Determine the (x, y) coordinate at the center of the cell enclosing the given text.  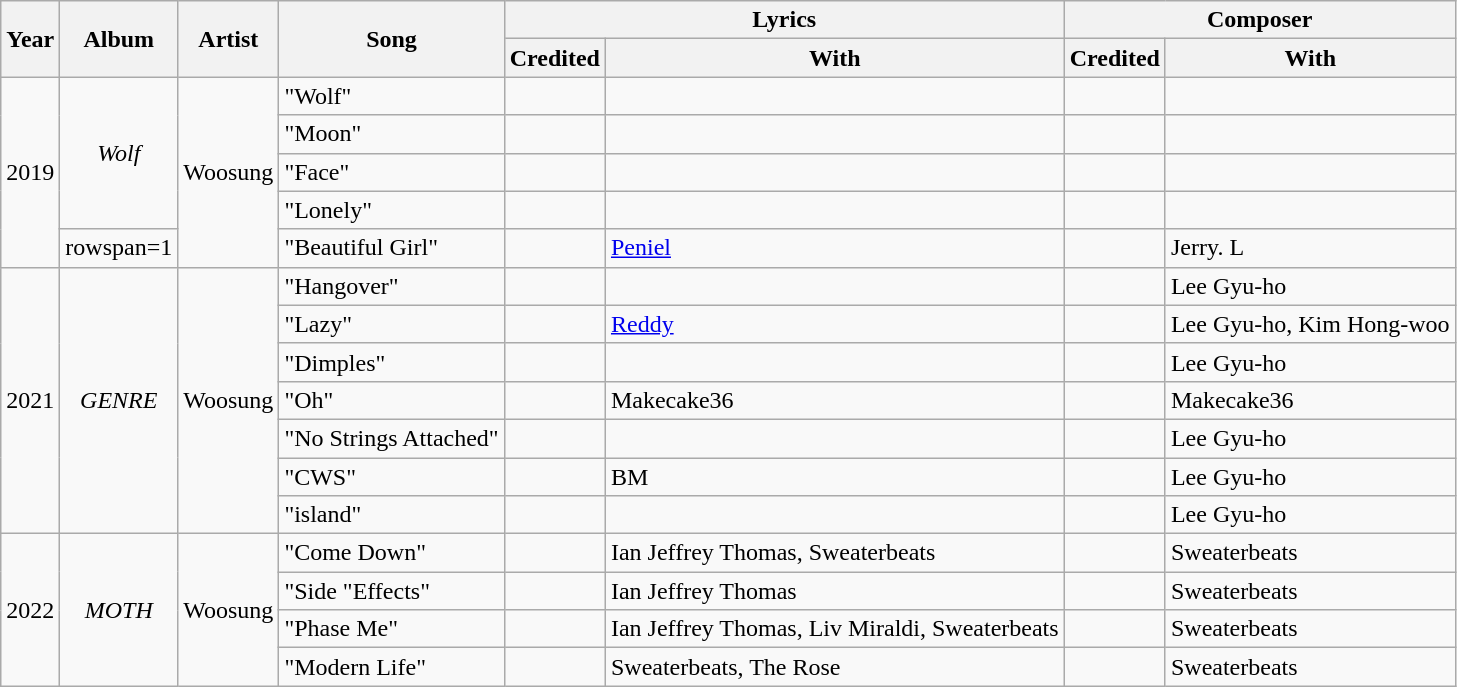
2021 (30, 400)
"Lonely" (392, 210)
"Side "Effects" (392, 591)
BM (834, 477)
Lee Gyu-ho, Kim Hong-woo (1310, 324)
Ian Jeffrey Thomas (834, 591)
Artist (228, 39)
"Lazy" (392, 324)
Song (392, 39)
Ian Jeffrey Thomas, Liv Miraldi, Sweaterbeats (834, 629)
Year (30, 39)
"Face" (392, 172)
Wolf (119, 153)
"CWS" (392, 477)
MOTH (119, 610)
Lyrics (784, 20)
Jerry. L (1310, 248)
"Moon" (392, 134)
Ian Jeffrey Thomas, Sweaterbeats (834, 553)
"Dimples" (392, 362)
GENRE (119, 400)
2019 (30, 172)
"island" (392, 515)
"No Strings Attached" (392, 438)
Reddy (834, 324)
"Come Down" (392, 553)
Peniel (834, 248)
Composer (1260, 20)
rowspan=1 (119, 248)
"Modern Life" (392, 667)
"Hangover" (392, 286)
2022 (30, 610)
"Wolf" (392, 96)
"Beautiful Girl" (392, 248)
Sweaterbeats, The Rose (834, 667)
"Phase Me" (392, 629)
Album (119, 39)
"Oh" (392, 400)
